Determine the [x, y] coordinate at the center of the cell enclosing the given text.  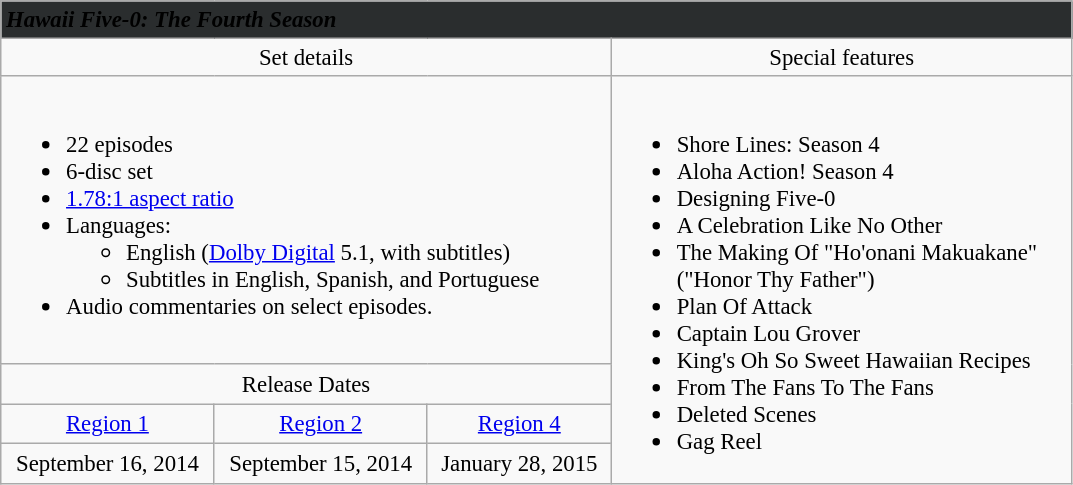
September 15, 2014 [320, 463]
Special features [842, 58]
Set details [306, 58]
September 16, 2014 [108, 463]
Hawaii Five-0: The Fourth Season [536, 20]
Region 2 [320, 424]
Region 4 [519, 424]
January 28, 2015 [519, 463]
Release Dates [306, 384]
Region 1 [108, 424]
